Search for the cell housing the specified text and yield its [x, y] center coordinate. 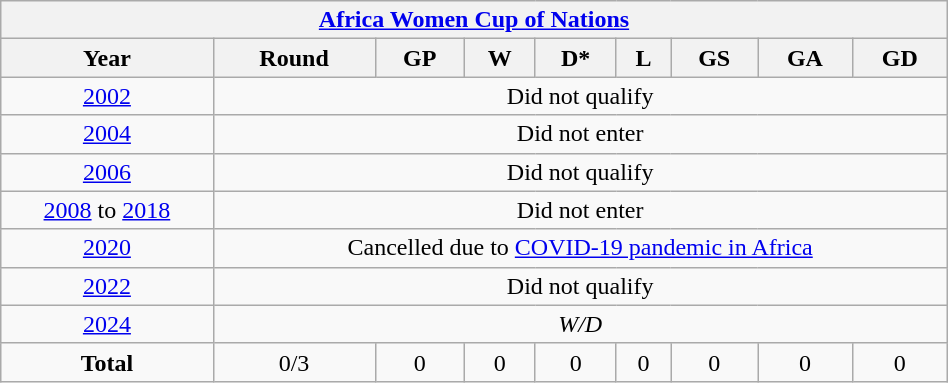
2006 [107, 172]
Africa Women Cup of Nations [474, 20]
Cancelled due to COVID-19 pandemic in Africa [580, 248]
W [500, 58]
2002 [107, 96]
GS [714, 58]
2004 [107, 134]
Round [294, 58]
2020 [107, 248]
GA [806, 58]
2024 [107, 324]
GD [900, 58]
0/3 [294, 362]
2022 [107, 286]
2008 to 2018 [107, 210]
Total [107, 362]
Year [107, 58]
GP [420, 58]
W/D [580, 324]
L [643, 58]
D* [576, 58]
